Find where the given text appears and provide that cell's center as [X, Y] coordinate. 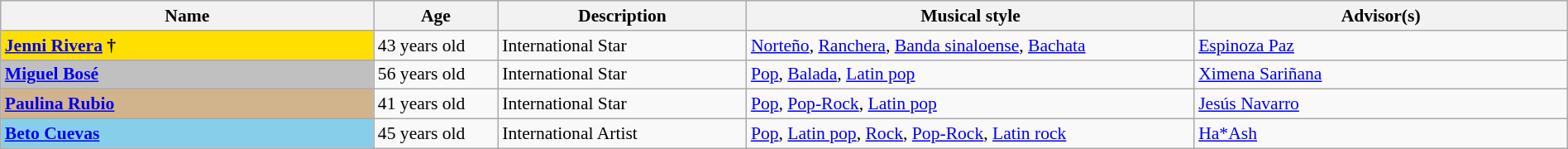
Jesús Navarro [1381, 104]
Beto Cuevas [187, 134]
Pop, Pop-Rock, Latin pop [971, 104]
Ha*Ash [1381, 134]
Age [436, 16]
Name [187, 16]
Musical style [971, 16]
56 years old [436, 74]
Paulina Rubio [187, 104]
Miguel Bosé [187, 74]
Jenni Rivera † [187, 46]
Pop, Latin pop, Rock, Pop-Rock, Latin rock [971, 134]
45 years old [436, 134]
International Artist [622, 134]
Pop, Balada, Latin pop [971, 74]
41 years old [436, 104]
Ximena Sariñana [1381, 74]
Description [622, 16]
Advisor(s) [1381, 16]
43 years old [436, 46]
Espinoza Paz [1381, 46]
Norteño, Ranchera, Banda sinaloense, Bachata [971, 46]
